Output the [X, Y] coordinate of the center of the cell containing the given text.  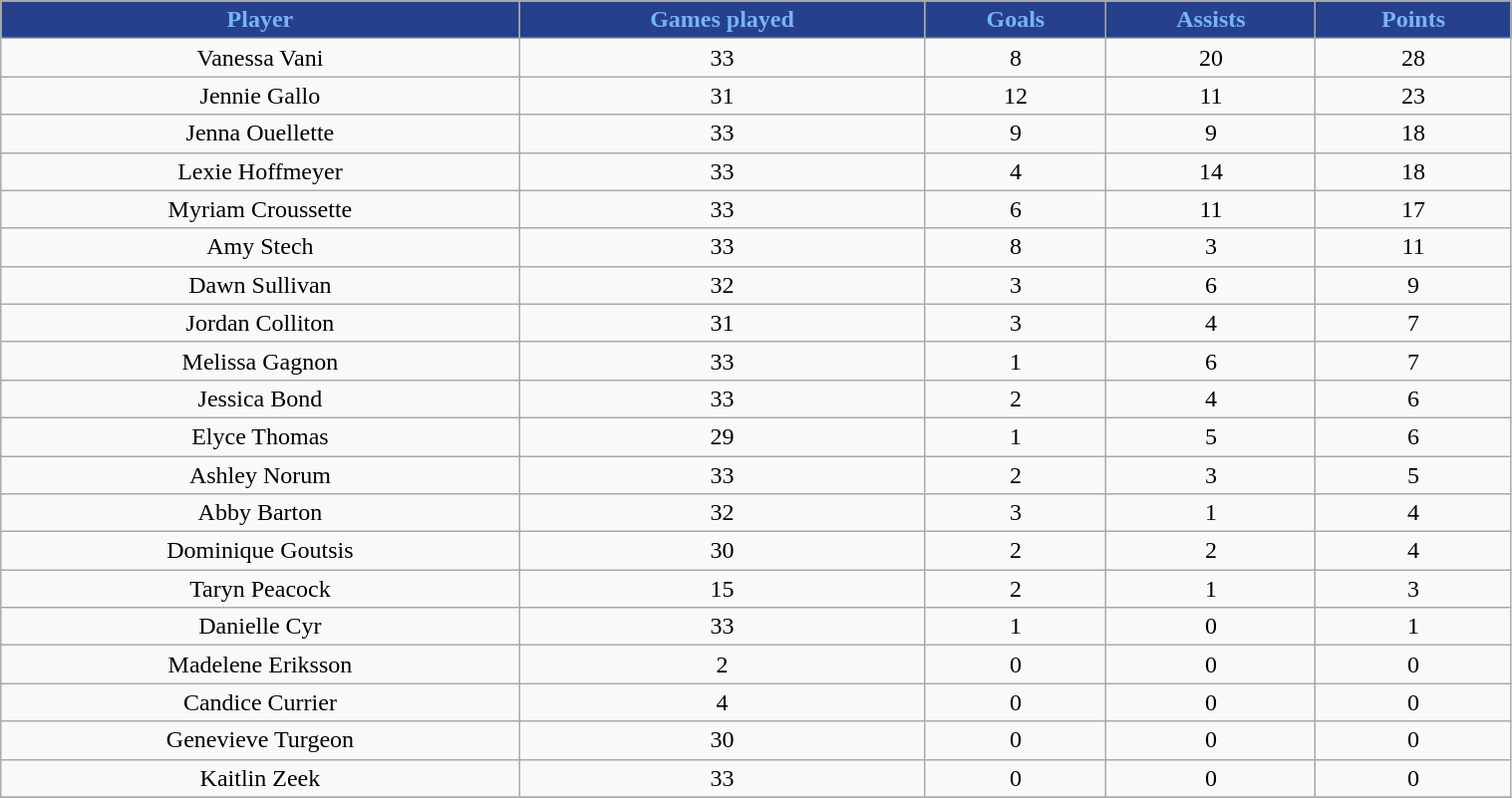
Player [260, 20]
Genevieve Turgeon [260, 740]
Jennie Gallo [260, 96]
Kaitlin Zeek [260, 778]
20 [1211, 58]
Abby Barton [260, 513]
28 [1413, 58]
Games played [722, 20]
Jenna Ouellette [260, 133]
Lexie Hoffmeyer [260, 171]
Ashley Norum [260, 475]
Taryn Peacock [260, 589]
23 [1413, 96]
Vanessa Vani [260, 58]
12 [1016, 96]
Dawn Sullivan [260, 285]
Jessica Bond [260, 399]
29 [722, 436]
14 [1211, 171]
17 [1413, 209]
Jordan Colliton [260, 323]
Elyce Thomas [260, 436]
15 [722, 589]
Candice Currier [260, 702]
Goals [1016, 20]
Madelene Eriksson [260, 665]
Dominique Goutsis [260, 551]
Danielle Cyr [260, 627]
Melissa Gagnon [260, 361]
Assists [1211, 20]
Points [1413, 20]
Myriam Croussette [260, 209]
Amy Stech [260, 247]
